From the cell containing the given text, extract its center point as [X, Y] coordinate. 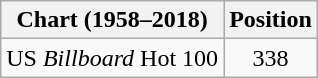
US Billboard Hot 100 [112, 58]
Position [271, 20]
338 [271, 58]
Chart (1958–2018) [112, 20]
